Capture the cell that displays the provided text and extract its (x, y) central coordinate. 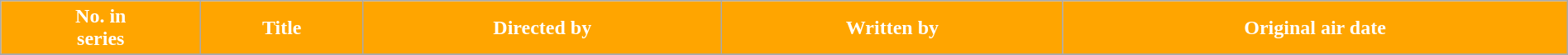
Title (282, 28)
Written by (892, 28)
No. inseries (101, 28)
Original air date (1315, 28)
Directed by (543, 28)
